For the text-containing cell, return its midpoint in (X, Y) coordinate format. 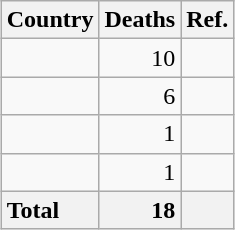
10 (140, 58)
Ref. (208, 20)
Country (50, 20)
6 (140, 96)
Deaths (140, 20)
Total (50, 210)
18 (140, 210)
